Pinpoint the cell where the given text exists, returning its (X, Y) midpoint coordinate. 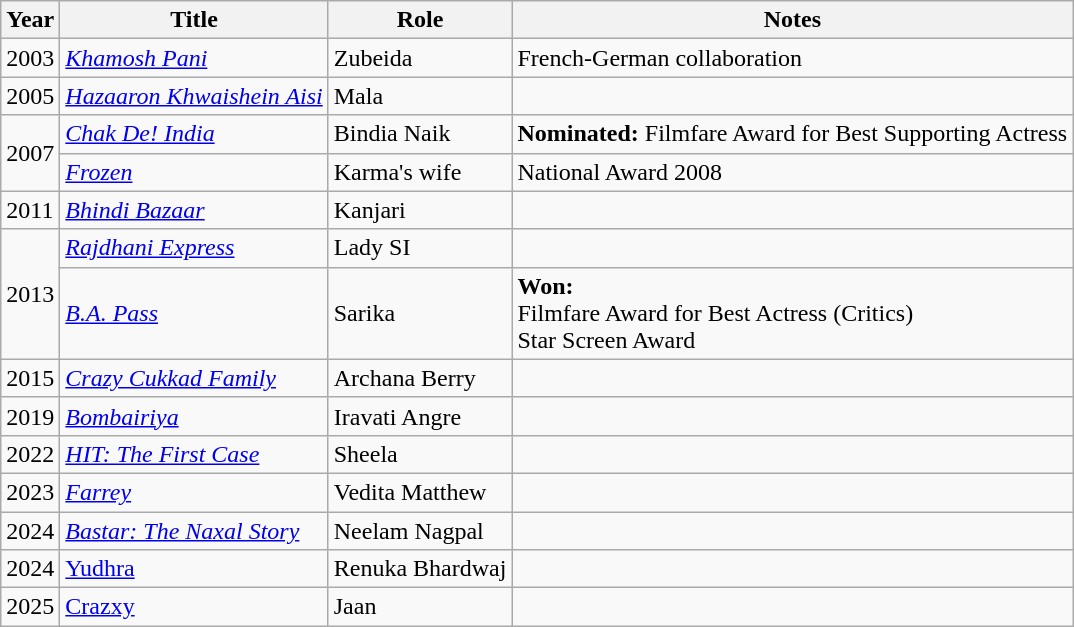
Rajdhani Express (194, 248)
HIT: The First Case (194, 454)
2023 (30, 492)
2013 (30, 294)
Renuka Bhardwaj (420, 569)
Kanjari (420, 210)
Lady SI (420, 248)
Won: Filmfare Award for Best Actress (Critics) Star Screen Award (792, 313)
Bhindi Bazaar (194, 210)
Karma's wife (420, 172)
Role (420, 20)
Hazaaron Khwaishein Aisi (194, 96)
Yudhra (194, 569)
2011 (30, 210)
2007 (30, 153)
Crazxy (194, 607)
2019 (30, 416)
Nominated: Filmfare Award for Best Supporting Actress (792, 134)
Archana Berry (420, 378)
Vedita Matthew (420, 492)
Notes (792, 20)
Zubeida (420, 58)
Frozen (194, 172)
Farrey (194, 492)
2003 (30, 58)
2005 (30, 96)
Mala (420, 96)
Bastar: The Naxal Story (194, 531)
Bombairiya (194, 416)
2022 (30, 454)
Sarika (420, 313)
Bindia Naik (420, 134)
Sheela (420, 454)
Crazy Cukkad Family (194, 378)
Chak De! India (194, 134)
Khamosh Pani (194, 58)
Jaan (420, 607)
French-German collaboration (792, 58)
Neelam Nagpal (420, 531)
National Award 2008 (792, 172)
2025 (30, 607)
B.A. Pass (194, 313)
Year (30, 20)
Title (194, 20)
Iravati Angre (420, 416)
2015 (30, 378)
